Search for the cell housing the specified text and yield its [x, y] center coordinate. 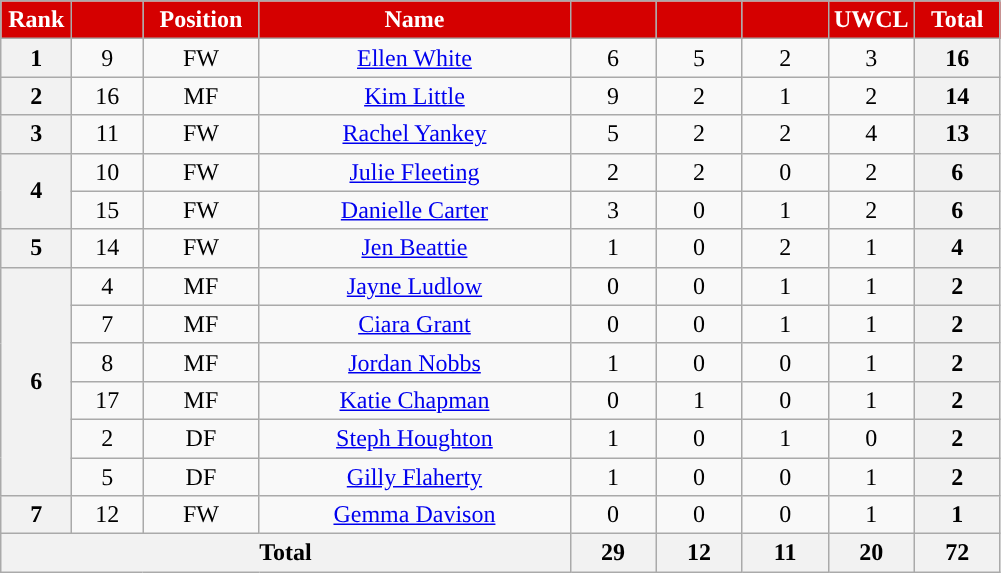
15 [108, 210]
Julie Fleeting [414, 172]
17 [108, 400]
Ellen White [414, 58]
Katie Chapman [414, 400]
10 [108, 172]
Steph Houghton [414, 438]
Gemma Davison [414, 515]
8 [108, 362]
Ciara Grant [414, 324]
Jordan Nobbs [414, 362]
13 [957, 134]
29 [613, 553]
Position [201, 20]
Jayne Ludlow [414, 286]
Jen Beattie [414, 248]
Rachel Yankey [414, 134]
Rank [36, 20]
UWCL [871, 20]
Gilly Flaherty [414, 477]
Danielle Carter [414, 210]
Name [414, 20]
Kim Little [414, 96]
72 [957, 553]
20 [871, 553]
